For the text-containing cell, return its midpoint in (X, Y) coordinate format. 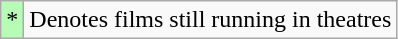
* (12, 20)
Denotes films still running in theatres (210, 20)
